Extract the (x, y) coordinate from the center of the cell holding the provided text.  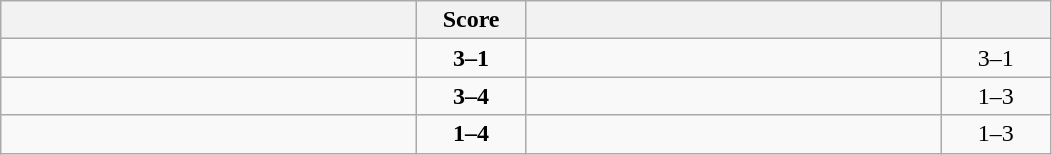
1–4 (472, 134)
3–4 (472, 96)
Score (472, 20)
